For the text-containing cell, return its midpoint in [x, y] coordinate format. 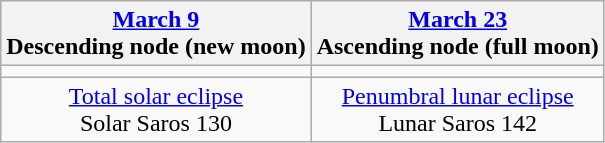
March 9Descending node (new moon) [156, 34]
March 23Ascending node (full moon) [458, 34]
Penumbral lunar eclipseLunar Saros 142 [458, 110]
Total solar eclipseSolar Saros 130 [156, 110]
